Return [X, Y] of the center of cell containing provided text 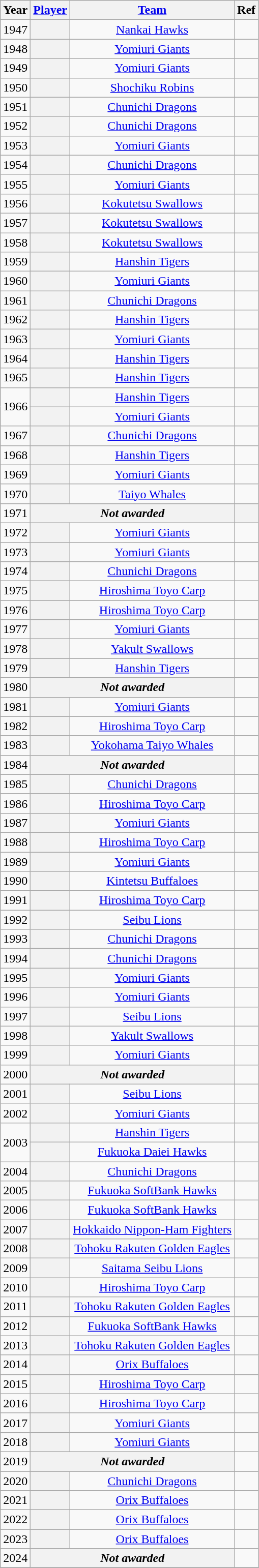
2022 [15, 1520]
1966 [15, 407]
2006 [15, 1210]
1983 [15, 745]
2010 [15, 1287]
1955 [15, 184]
Team [153, 10]
1950 [15, 87]
1995 [15, 978]
2021 [15, 1500]
1952 [15, 126]
2011 [15, 1307]
2019 [15, 1461]
1965 [15, 378]
Shochiku Robins [153, 87]
Ref [246, 10]
1999 [15, 1055]
1971 [15, 513]
2002 [15, 1113]
1970 [15, 494]
1967 [15, 436]
Player [50, 10]
1964 [15, 358]
2004 [15, 1171]
1984 [15, 765]
1992 [15, 920]
Saitama Seibu Lions [153, 1268]
1977 [15, 629]
Year [15, 10]
2001 [15, 1094]
1968 [15, 455]
2000 [15, 1074]
2003 [15, 1142]
Nankai Hawks [153, 29]
1993 [15, 939]
2007 [15, 1229]
1979 [15, 668]
1988 [15, 842]
1991 [15, 900]
1987 [15, 823]
1989 [15, 862]
2008 [15, 1249]
1954 [15, 165]
2015 [15, 1384]
1959 [15, 262]
1978 [15, 649]
2016 [15, 1403]
Kintetsu Buffaloes [153, 881]
1986 [15, 803]
2005 [15, 1191]
1997 [15, 1016]
2023 [15, 1539]
1982 [15, 726]
2013 [15, 1345]
1976 [15, 610]
1963 [15, 339]
1994 [15, 958]
2014 [15, 1365]
1962 [15, 320]
1996 [15, 997]
2012 [15, 1326]
1975 [15, 591]
Fukuoka Daiei Hawks [153, 1152]
2009 [15, 1268]
Hokkaido Nippon-Ham Fighters [153, 1229]
1957 [15, 223]
Yokohama Taiyo Whales [153, 745]
1951 [15, 107]
1956 [15, 203]
1974 [15, 571]
1958 [15, 243]
2024 [15, 1558]
1960 [15, 281]
1998 [15, 1036]
2018 [15, 1442]
1961 [15, 300]
1981 [15, 707]
2017 [15, 1423]
1949 [15, 68]
1948 [15, 49]
1980 [15, 687]
1973 [15, 552]
1947 [15, 29]
2020 [15, 1481]
1969 [15, 474]
Taiyo Whales [153, 494]
1990 [15, 881]
1972 [15, 532]
1953 [15, 145]
1985 [15, 784]
